Capture the cell that displays the provided text and extract its (X, Y) central coordinate. 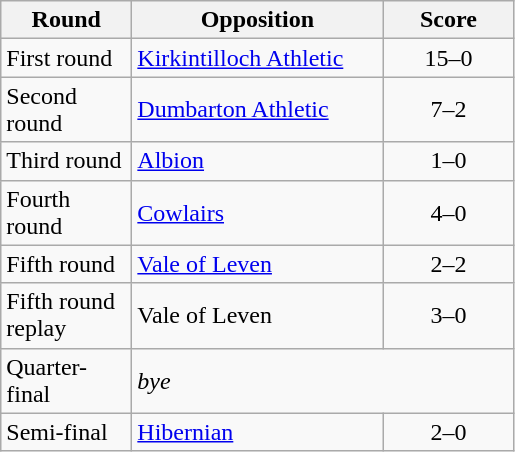
2–0 (448, 432)
Second round (66, 110)
Fifth round (66, 264)
Dumbarton Athletic (258, 110)
Round (66, 20)
Opposition (258, 20)
3–0 (448, 316)
Fourth round (66, 212)
Cowlairs (258, 212)
bye (323, 380)
Score (448, 20)
2–2 (448, 264)
Third round (66, 161)
Albion (258, 161)
Semi-final (66, 432)
Kirkintilloch Athletic (258, 58)
Fifth round replay (66, 316)
7–2 (448, 110)
Hibernian (258, 432)
First round (66, 58)
15–0 (448, 58)
1–0 (448, 161)
4–0 (448, 212)
Quarter-final (66, 380)
